Return the [x, y] coordinate for the center point of the cell that contains the specified text.  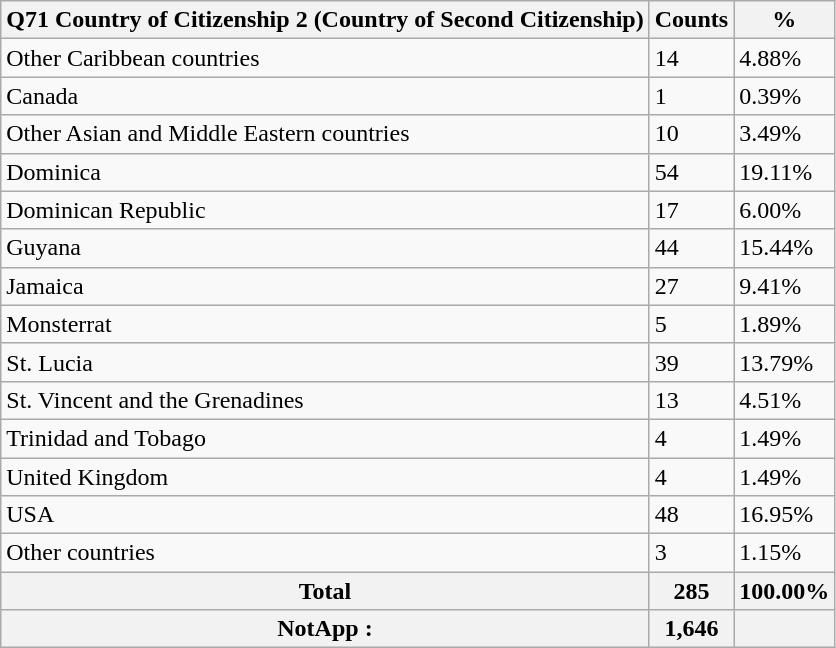
Canada [325, 96]
3.49% [784, 134]
285 [691, 591]
Guyana [325, 248]
4.88% [784, 58]
3 [691, 553]
% [784, 20]
15.44% [784, 248]
Monsterrat [325, 324]
Trinidad and Tobago [325, 438]
Q71 Country of Citizenship 2 (Country of Second Citizenship) [325, 20]
4.51% [784, 400]
5 [691, 324]
6.00% [784, 210]
Other Asian and Middle Eastern countries [325, 134]
St. Vincent and the Grenadines [325, 400]
48 [691, 515]
1 [691, 96]
54 [691, 172]
NotApp : [325, 629]
9.41% [784, 286]
0.39% [784, 96]
27 [691, 286]
Jamaica [325, 286]
1.89% [784, 324]
39 [691, 362]
13.79% [784, 362]
Dominica [325, 172]
14 [691, 58]
Dominican Republic [325, 210]
Other Caribbean countries [325, 58]
Counts [691, 20]
1,646 [691, 629]
10 [691, 134]
USA [325, 515]
Total [325, 591]
19.11% [784, 172]
Other countries [325, 553]
St. Lucia [325, 362]
100.00% [784, 591]
17 [691, 210]
United Kingdom [325, 477]
13 [691, 400]
1.15% [784, 553]
16.95% [784, 515]
44 [691, 248]
